Scan for the cell matching the given text and deliver its (x, y) coordinate at center. 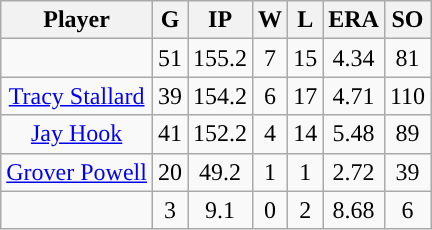
49.2 (220, 172)
4.71 (354, 96)
9.1 (220, 210)
0 (270, 210)
IP (220, 20)
G (170, 20)
17 (306, 96)
2 (306, 210)
Tracy Stallard (77, 96)
3 (170, 210)
81 (407, 58)
89 (407, 134)
Jay Hook (77, 134)
41 (170, 134)
20 (170, 172)
154.2 (220, 96)
2.72 (354, 172)
15 (306, 58)
152.2 (220, 134)
W (270, 20)
Grover Powell (77, 172)
Player (77, 20)
4.34 (354, 58)
4 (270, 134)
5.48 (354, 134)
SO (407, 20)
8.68 (354, 210)
7 (270, 58)
51 (170, 58)
155.2 (220, 58)
ERA (354, 20)
L (306, 20)
110 (407, 96)
14 (306, 134)
